Output the [X, Y] coordinate of the center of the cell containing the given text.  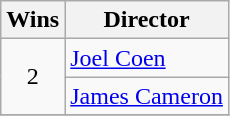
2 [33, 77]
Joel Coen [147, 58]
Director [147, 20]
Wins [33, 20]
James Cameron [147, 96]
